Capture the cell that displays the provided text and extract its [X, Y] central coordinate. 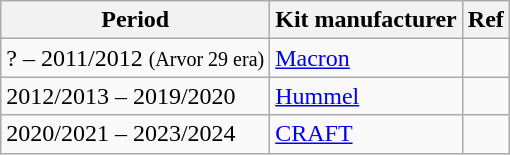
Hummel [366, 96]
Ref [486, 20]
Period [136, 20]
Macron [366, 58]
2020/2021 – 2023/2024 [136, 134]
2012/2013 – 2019/2020 [136, 96]
? – 2011/2012 (Arvor 29 era) [136, 58]
Kit manufacturer [366, 20]
CRAFT [366, 134]
